Output the (X, Y) coordinate of the center of the cell containing the given text.  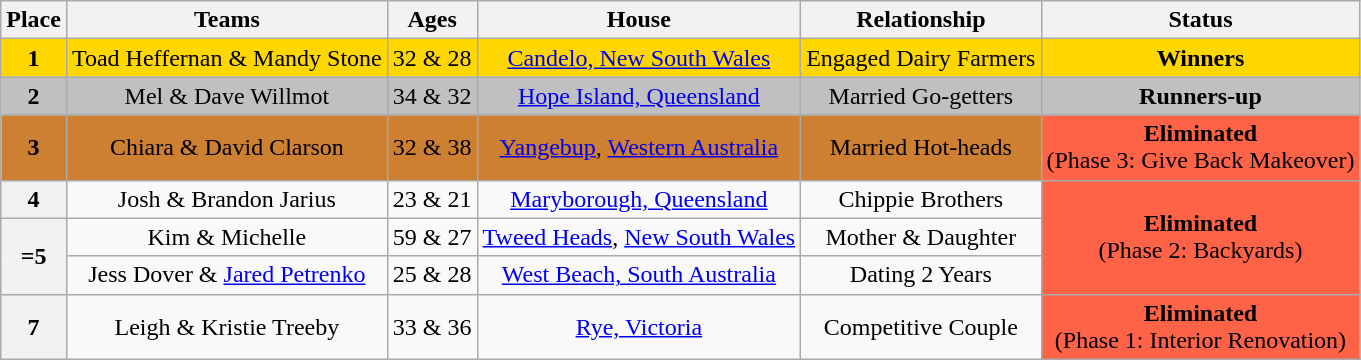
Kim & Michelle (226, 237)
Eliminated(Phase 1: Interior Renovation) (1200, 326)
Engaged Dairy Farmers (921, 58)
Rye, Victoria (639, 326)
1 (34, 58)
34 & 32 (432, 96)
Chiara & David Clarson (226, 148)
Married Go-getters (921, 96)
4 (34, 199)
25 & 28 (432, 275)
Josh & Brandon Jarius (226, 199)
Competitive Couple (921, 326)
23 & 21 (432, 199)
Status (1200, 20)
=5 (34, 256)
Yangebup, Western Australia (639, 148)
7 (34, 326)
House (639, 20)
Candelo, New South Wales (639, 58)
Eliminated(Phase 2: Backyards) (1200, 237)
Chippie Brothers (921, 199)
Relationship (921, 20)
Mother & Daughter (921, 237)
32 & 28 (432, 58)
Jess Dover & Jared Petrenko (226, 275)
Runners-up (1200, 96)
3 (34, 148)
Place (34, 20)
59 & 27 (432, 237)
32 & 38 (432, 148)
Dating 2 Years (921, 275)
Ages (432, 20)
Mel & Dave Willmot (226, 96)
Toad Heffernan & Mandy Stone (226, 58)
33 & 36 (432, 326)
Winners (1200, 58)
Tweed Heads, New South Wales (639, 237)
Married Hot-heads (921, 148)
2 (34, 96)
Hope Island, Queensland (639, 96)
Leigh & Kristie Treeby (226, 326)
West Beach, South Australia (639, 275)
Eliminated(Phase 3: Give Back Makeover) (1200, 148)
Teams (226, 20)
Maryborough, Queensland (639, 199)
